Determine the [x, y] coordinate at the center of the cell enclosing the given text.  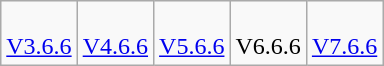
V4.6.6 [115, 34]
V6.6.6 [268, 34]
V7.6.6 [344, 34]
V3.6.6 [39, 34]
V5.6.6 [192, 34]
